Extract the (X, Y) coordinate from the center of the cell holding the provided text.  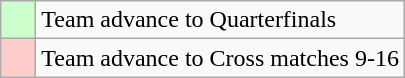
Team advance to Quarterfinals (220, 20)
Team advance to Cross matches 9-16 (220, 58)
